Determine the (X, Y) coordinate at the center of the cell enclosing the given text.  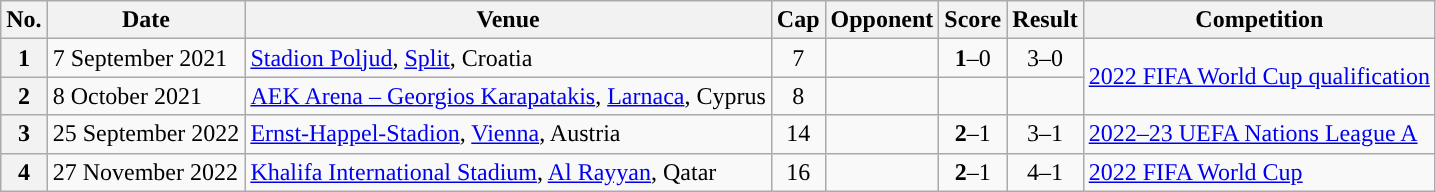
Score (973, 20)
Competition (1259, 20)
3–0 (1045, 58)
1–0 (973, 58)
1 (24, 58)
16 (798, 172)
4–1 (1045, 172)
Cap (798, 20)
27 November 2022 (146, 172)
14 (798, 134)
Result (1045, 20)
3–1 (1045, 134)
2022 FIFA World Cup qualification (1259, 77)
2 (24, 96)
Date (146, 20)
7 (798, 58)
Venue (508, 20)
2022–23 UEFA Nations League A (1259, 134)
7 September 2021 (146, 58)
Stadion Poljud, Split, Croatia (508, 58)
3 (24, 134)
2022 FIFA World Cup (1259, 172)
8 October 2021 (146, 96)
Khalifa International Stadium, Al Rayyan, Qatar (508, 172)
4 (24, 172)
Ernst-Happel-Stadion, Vienna, Austria (508, 134)
25 September 2022 (146, 134)
No. (24, 20)
Opponent (882, 20)
AEK Arena – Georgios Karapatakis, Larnaca, Cyprus (508, 96)
8 (798, 96)
